Output the (x, y) coordinate of the center of the cell containing the given text.  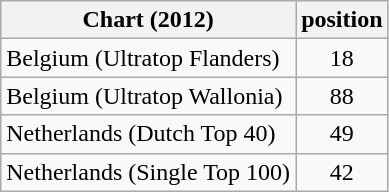
Netherlands (Dutch Top 40) (148, 134)
position (342, 20)
42 (342, 172)
49 (342, 134)
Netherlands (Single Top 100) (148, 172)
18 (342, 58)
88 (342, 96)
Chart (2012) (148, 20)
Belgium (Ultratop Flanders) (148, 58)
Belgium (Ultratop Wallonia) (148, 96)
